Provide the (x, y) coordinate of the cell's center where the given text is located.  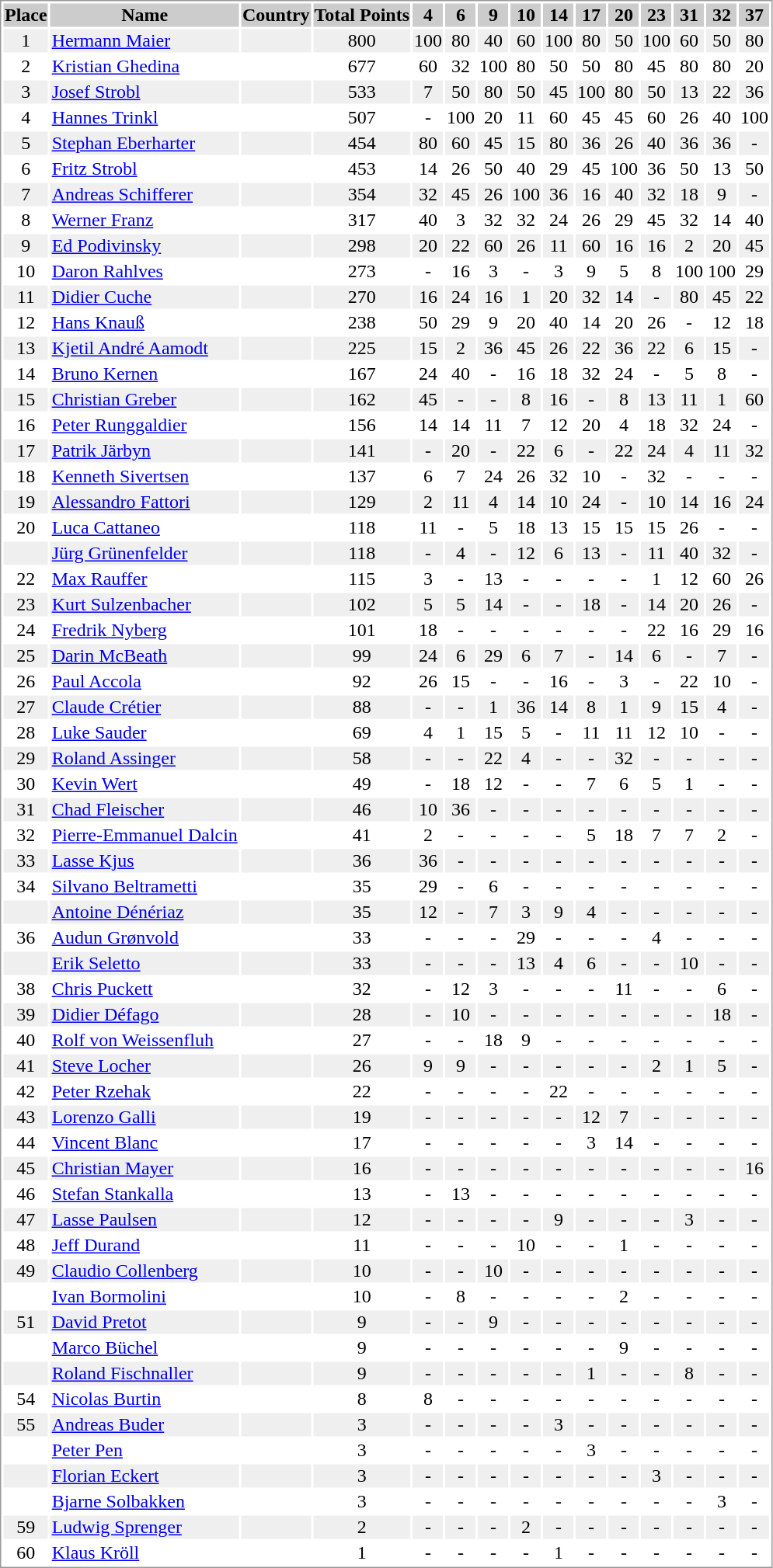
Peter Pen (145, 1450)
44 (26, 1142)
162 (362, 400)
Name (145, 15)
Bjarne Solbakken (145, 1501)
156 (362, 425)
99 (362, 656)
Jeff Durand (145, 1245)
Rolf von Weissenfluh (145, 1040)
Kjetil André Aamodt (145, 349)
102 (362, 605)
270 (362, 297)
Fredrik Nyberg (145, 630)
Luca Cattaneo (145, 527)
Lasse Kjus (145, 861)
Bruno Kernen (145, 374)
43 (26, 1118)
David Pretot (145, 1323)
Daron Rahlves (145, 271)
Patrik Järbyn (145, 451)
Paul Accola (145, 681)
Audun Grønvold (145, 937)
Claude Crétier (145, 708)
Alessandro Fattori (145, 502)
238 (362, 322)
Stephan Eberharter (145, 144)
Max Rauffer (145, 579)
Lasse Paulsen (145, 1220)
Kristian Ghedina (145, 66)
48 (26, 1245)
Didier Cuche (145, 297)
Klaus Kröll (145, 1552)
677 (362, 66)
115 (362, 579)
Kurt Sulzenbacher (145, 605)
Hans Knauß (145, 322)
Kevin Wert (145, 784)
Roland Fischnaller (145, 1374)
58 (362, 759)
Kenneth Sivertsen (145, 476)
225 (362, 349)
Nicolas Burtin (145, 1399)
Ludwig Sprenger (145, 1528)
Florian Eckert (145, 1476)
Christian Mayer (145, 1169)
47 (26, 1220)
88 (362, 708)
Andreas Buder (145, 1425)
Claudio Collenberg (145, 1271)
507 (362, 117)
Pierre-Emmanuel Dalcin (145, 835)
69 (362, 732)
Christian Greber (145, 400)
34 (26, 886)
Josef Strobl (145, 92)
38 (26, 989)
Peter Rzehak (145, 1091)
453 (362, 169)
Werner Franz (145, 220)
Fritz Strobl (145, 169)
Luke Sauder (145, 732)
25 (26, 656)
Erik Seletto (145, 964)
59 (26, 1528)
42 (26, 1091)
Silvano Beltrametti (145, 886)
273 (362, 271)
Chad Fleischer (145, 810)
454 (362, 144)
Roland Assinger (145, 759)
Ed Podivinsky (145, 246)
298 (362, 246)
39 (26, 1015)
533 (362, 92)
Andreas Schifferer (145, 195)
137 (362, 476)
Steve Locher (145, 1066)
Vincent Blanc (145, 1142)
Jürg Grünenfelder (145, 554)
51 (26, 1323)
141 (362, 451)
317 (362, 220)
Place (26, 15)
54 (26, 1399)
Ivan Bormolini (145, 1296)
Didier Défago (145, 1015)
Marco Büchel (145, 1347)
92 (362, 681)
Peter Runggaldier (145, 425)
Total Points (362, 15)
Stefan Stankalla (145, 1194)
Country (276, 15)
37 (755, 15)
354 (362, 195)
55 (26, 1425)
Chris Puckett (145, 989)
Hannes Trinkl (145, 117)
30 (26, 784)
101 (362, 630)
167 (362, 374)
Antoine Dénériaz (145, 913)
Hermann Maier (145, 41)
129 (362, 502)
800 (362, 41)
Lorenzo Galli (145, 1118)
Darin McBeath (145, 656)
